Search for the cell housing the specified text and yield its (X, Y) center coordinate. 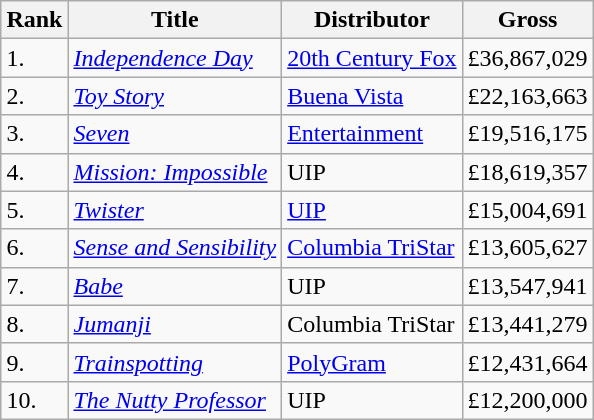
£12,431,664 (528, 362)
£18,619,357 (528, 172)
Twister (175, 210)
Rank (34, 20)
£22,163,663 (528, 96)
10. (34, 400)
8. (34, 324)
Sense and Sensibility (175, 248)
9. (34, 362)
Independence Day (175, 58)
£13,547,941 (528, 286)
£19,516,175 (528, 134)
7. (34, 286)
Seven (175, 134)
£13,605,627 (528, 248)
PolyGram (372, 362)
£13,441,279 (528, 324)
4. (34, 172)
3. (34, 134)
20th Century Fox (372, 58)
£12,200,000 (528, 400)
1. (34, 58)
6. (34, 248)
Mission: Impossible (175, 172)
2. (34, 96)
£36,867,029 (528, 58)
Gross (528, 20)
Jumanji (175, 324)
The Nutty Professor (175, 400)
Distributor (372, 20)
£15,004,691 (528, 210)
Entertainment (372, 134)
Babe (175, 286)
Toy Story (175, 96)
5. (34, 210)
Buena Vista (372, 96)
Trainspotting (175, 362)
Title (175, 20)
